Return the [x, y] coordinate for the center point of the cell that contains the specified text.  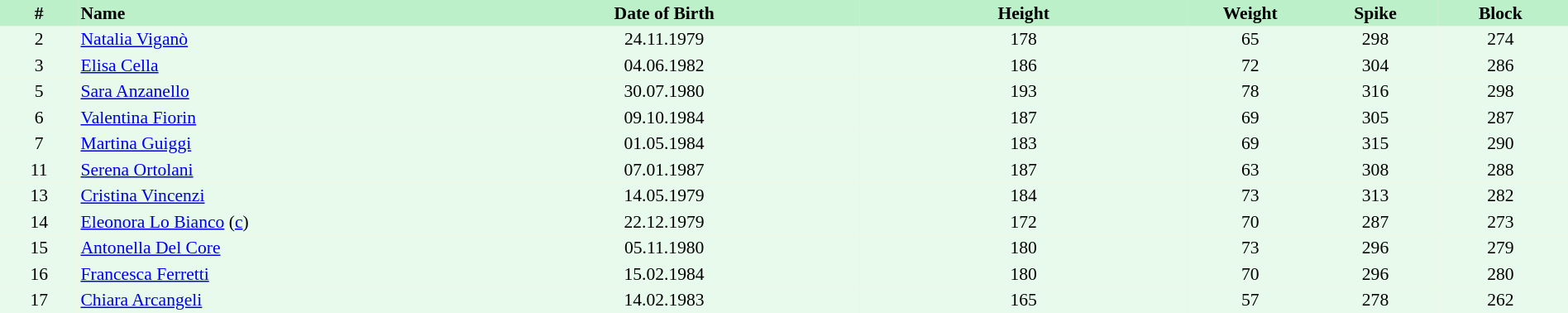
15.02.1984 [664, 274]
14.02.1983 [664, 300]
193 [1024, 91]
186 [1024, 65]
262 [1500, 300]
24.11.1979 [664, 40]
13 [39, 195]
6 [39, 118]
178 [1024, 40]
04.06.1982 [664, 65]
Antonella Del Core [273, 248]
Weight [1250, 13]
Block [1500, 13]
30.07.1980 [664, 91]
17 [39, 300]
16 [39, 274]
288 [1500, 170]
278 [1374, 300]
Martina Guiggi [273, 144]
290 [1500, 144]
07.01.1987 [664, 170]
304 [1374, 65]
Natalia Viganò [273, 40]
184 [1024, 195]
279 [1500, 248]
316 [1374, 91]
308 [1374, 170]
165 [1024, 300]
05.11.1980 [664, 248]
172 [1024, 222]
Name [273, 13]
22.12.1979 [664, 222]
11 [39, 170]
5 [39, 91]
286 [1500, 65]
Height [1024, 13]
09.10.1984 [664, 118]
Elisa Cella [273, 65]
# [39, 13]
Spike [1374, 13]
63 [1250, 170]
305 [1374, 118]
14 [39, 222]
57 [1250, 300]
2 [39, 40]
315 [1374, 144]
183 [1024, 144]
65 [1250, 40]
14.05.1979 [664, 195]
273 [1500, 222]
7 [39, 144]
72 [1250, 65]
15 [39, 248]
Chiara Arcangeli [273, 300]
3 [39, 65]
Eleonora Lo Bianco (c) [273, 222]
282 [1500, 195]
313 [1374, 195]
Serena Ortolani [273, 170]
Sara Anzanello [273, 91]
78 [1250, 91]
280 [1500, 274]
Valentina Fiorin [273, 118]
Francesca Ferretti [273, 274]
274 [1500, 40]
Cristina Vincenzi [273, 195]
Date of Birth [664, 13]
01.05.1984 [664, 144]
